Locate the cell with the specified text and output its (x, y) center coordinate. 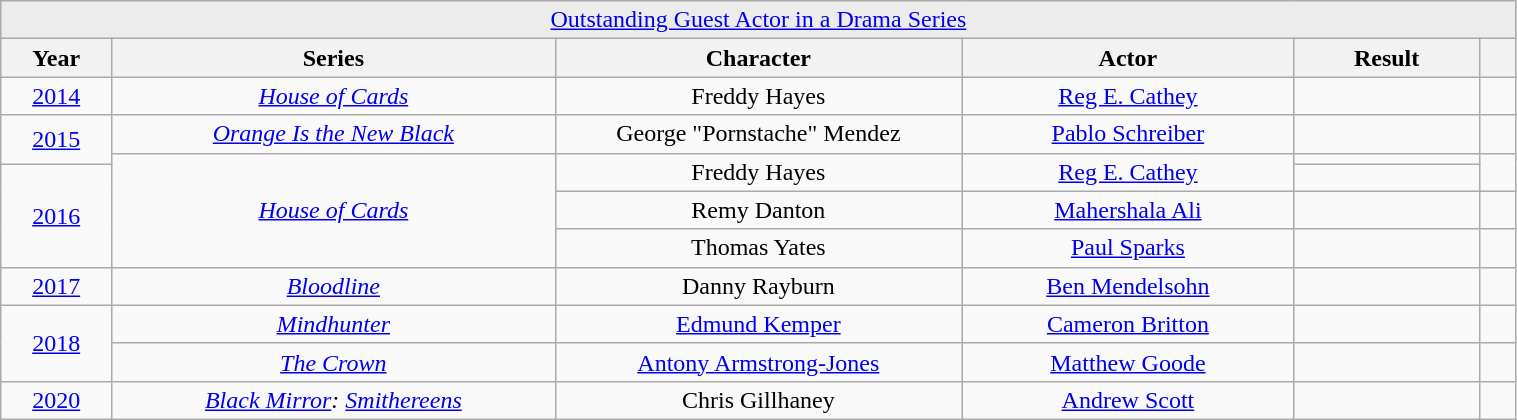
Remy Danton (758, 210)
Matthew Goode (1128, 362)
2016 (56, 216)
2020 (56, 400)
Thomas Yates (758, 248)
Orange Is the New Black (334, 134)
George "Pornstache" Mendez (758, 134)
Ben Mendelsohn (1128, 286)
The Crown (334, 362)
Black Mirror: Smithereens (334, 400)
Andrew Scott (1128, 400)
Year (56, 58)
Character (758, 58)
Cameron Britton (1128, 324)
Edmund Kemper (758, 324)
2014 (56, 96)
Actor (1128, 58)
Danny Rayburn (758, 286)
Paul Sparks (1128, 248)
Outstanding Guest Actor in a Drama Series (758, 20)
Antony Armstrong-Jones (758, 362)
2018 (56, 343)
Mahershala Ali (1128, 210)
Series (334, 58)
2017 (56, 286)
2015 (56, 140)
Mindhunter (334, 324)
Pablo Schreiber (1128, 134)
Result (1386, 58)
Bloodline (334, 286)
Chris Gillhaney (758, 400)
